Search for the cell housing the specified text and yield its [X, Y] center coordinate. 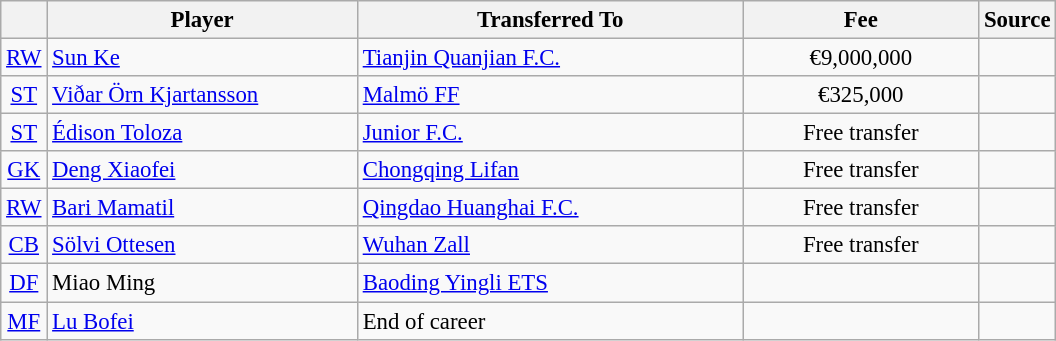
Viðar Örn Kjartansson [202, 95]
Sölvi Ottesen [202, 245]
GK [24, 170]
Miao Ming [202, 283]
Source [1018, 20]
Fee [861, 20]
End of career [550, 321]
Junior F.C. [550, 133]
Player [202, 20]
Lu Bofei [202, 321]
MF [24, 321]
Tianjin Quanjian F.C. [550, 58]
€9,000,000 [861, 58]
Baoding Yingli ETS [550, 283]
DF [24, 283]
Qingdao Huanghai F.C. [550, 208]
Édison Toloza [202, 133]
Transferred To [550, 20]
€325,000 [861, 95]
Bari Mamatil [202, 208]
CB [24, 245]
Sun Ke [202, 58]
Malmö FF [550, 95]
Chongqing Lifan [550, 170]
Deng Xiaofei [202, 170]
Wuhan Zall [550, 245]
